From the cell containing the given text, extract its center point as (x, y) coordinate. 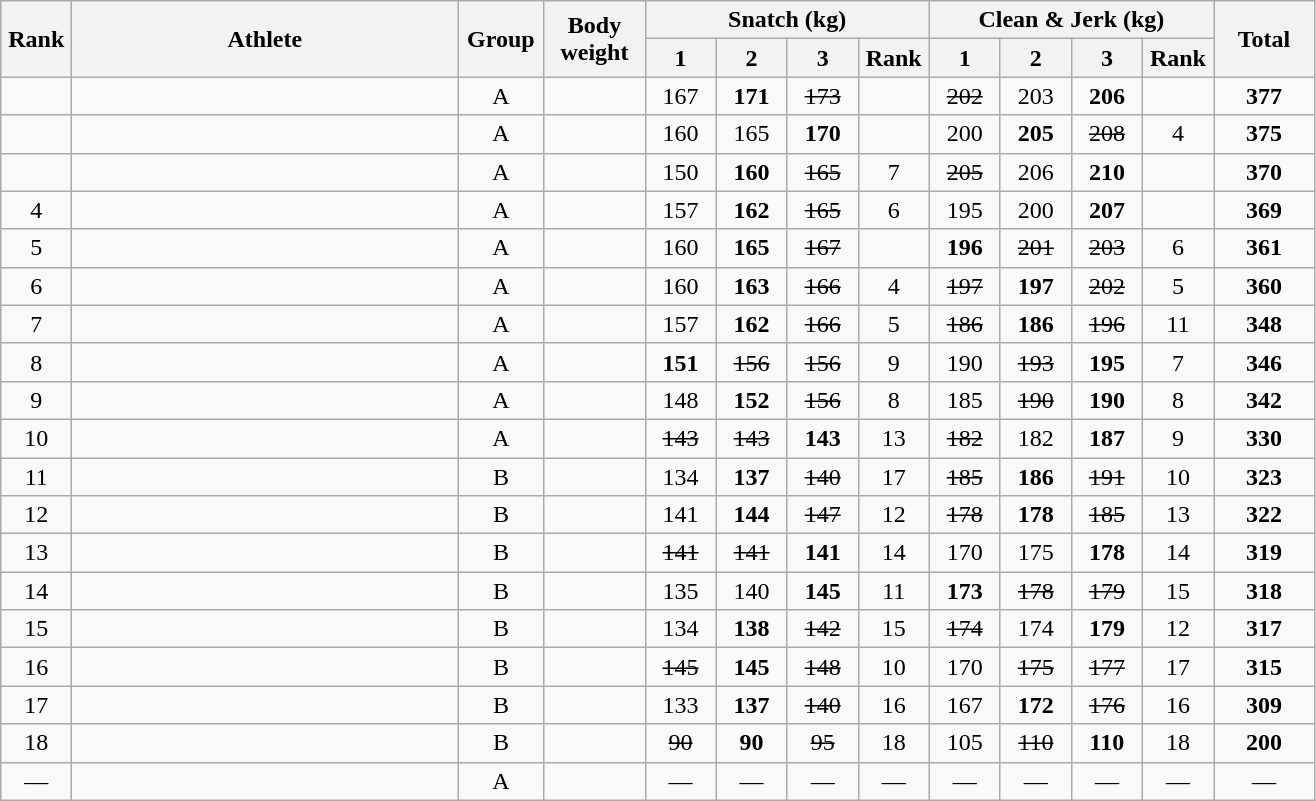
315 (1264, 667)
360 (1264, 286)
135 (680, 591)
377 (1264, 96)
133 (680, 705)
105 (964, 743)
142 (822, 629)
Total (1264, 39)
201 (1036, 248)
Athlete (265, 39)
191 (1106, 477)
171 (752, 96)
342 (1264, 400)
330 (1264, 438)
138 (752, 629)
144 (752, 515)
348 (1264, 324)
Snatch (kg) (787, 20)
Body weight (594, 39)
176 (1106, 705)
172 (1036, 705)
323 (1264, 477)
317 (1264, 629)
370 (1264, 172)
187 (1106, 438)
309 (1264, 705)
318 (1264, 591)
151 (680, 362)
322 (1264, 515)
375 (1264, 134)
208 (1106, 134)
Group (501, 39)
369 (1264, 210)
150 (680, 172)
346 (1264, 362)
319 (1264, 553)
152 (752, 400)
193 (1036, 362)
95 (822, 743)
361 (1264, 248)
147 (822, 515)
210 (1106, 172)
207 (1106, 210)
163 (752, 286)
177 (1106, 667)
Clean & Jerk (kg) (1071, 20)
